For the text-containing cell, return its midpoint in [X, Y] coordinate format. 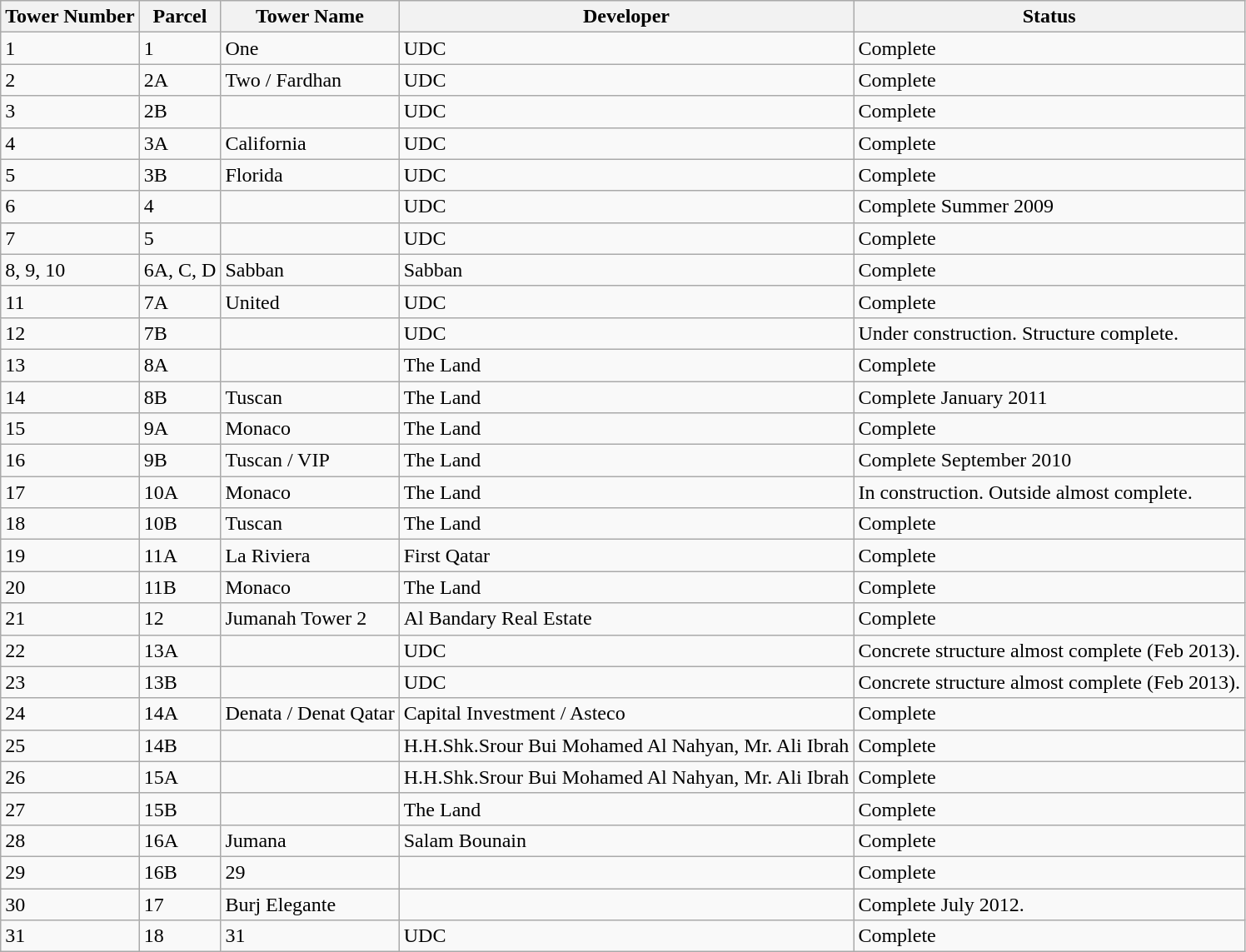
Complete September 2010 [1049, 461]
One [310, 48]
21 [70, 619]
Complete Summer 2009 [1049, 207]
La Riviera [310, 556]
8, 9, 10 [70, 270]
Tuscan / VIP [310, 461]
13B [180, 682]
First Qatar [626, 556]
19 [70, 556]
13A [180, 650]
Two / Fardhan [310, 80]
15A [180, 777]
25 [70, 745]
Salam Bounain [626, 840]
3A [180, 143]
14B [180, 745]
16A [180, 840]
27 [70, 809]
6A, C, D [180, 270]
Complete January 2011 [1049, 397]
16B [180, 872]
2A [180, 80]
2B [180, 112]
3 [70, 112]
Parcel [180, 17]
30 [70, 904]
22 [70, 650]
14 [70, 397]
Burj Elegante [310, 904]
Denata / Denat Qatar [310, 714]
Developer [626, 17]
Tower Number [70, 17]
15 [70, 429]
28 [70, 840]
United [310, 302]
Florida [310, 175]
Jumana [310, 840]
16 [70, 461]
11 [70, 302]
14A [180, 714]
8A [180, 365]
Jumanah Tower 2 [310, 619]
Complete July 2012. [1049, 904]
13 [70, 365]
8B [180, 397]
7 [70, 238]
11A [180, 556]
20 [70, 587]
Tower Name [310, 17]
Status [1049, 17]
In construction. Outside almost complete. [1049, 492]
11B [180, 587]
Al Bandary Real Estate [626, 619]
9A [180, 429]
10A [180, 492]
California [310, 143]
24 [70, 714]
6 [70, 207]
10B [180, 524]
Capital Investment / Asteco [626, 714]
23 [70, 682]
3B [180, 175]
9B [180, 461]
26 [70, 777]
Under construction. Structure complete. [1049, 333]
7A [180, 302]
15B [180, 809]
7B [180, 333]
2 [70, 80]
